Scan for the cell matching the given text and deliver its (x, y) coordinate at center. 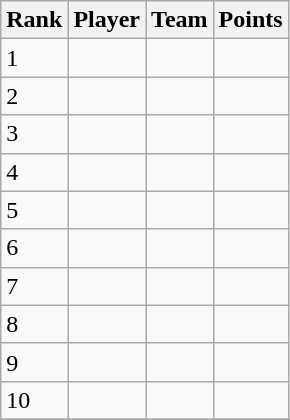
Team (180, 20)
8 (34, 324)
Points (250, 20)
1 (34, 58)
2 (34, 96)
Player (107, 20)
3 (34, 134)
10 (34, 400)
4 (34, 172)
Rank (34, 20)
5 (34, 210)
9 (34, 362)
7 (34, 286)
6 (34, 248)
